Find where the given text appears and provide that cell's center as [x, y] coordinate. 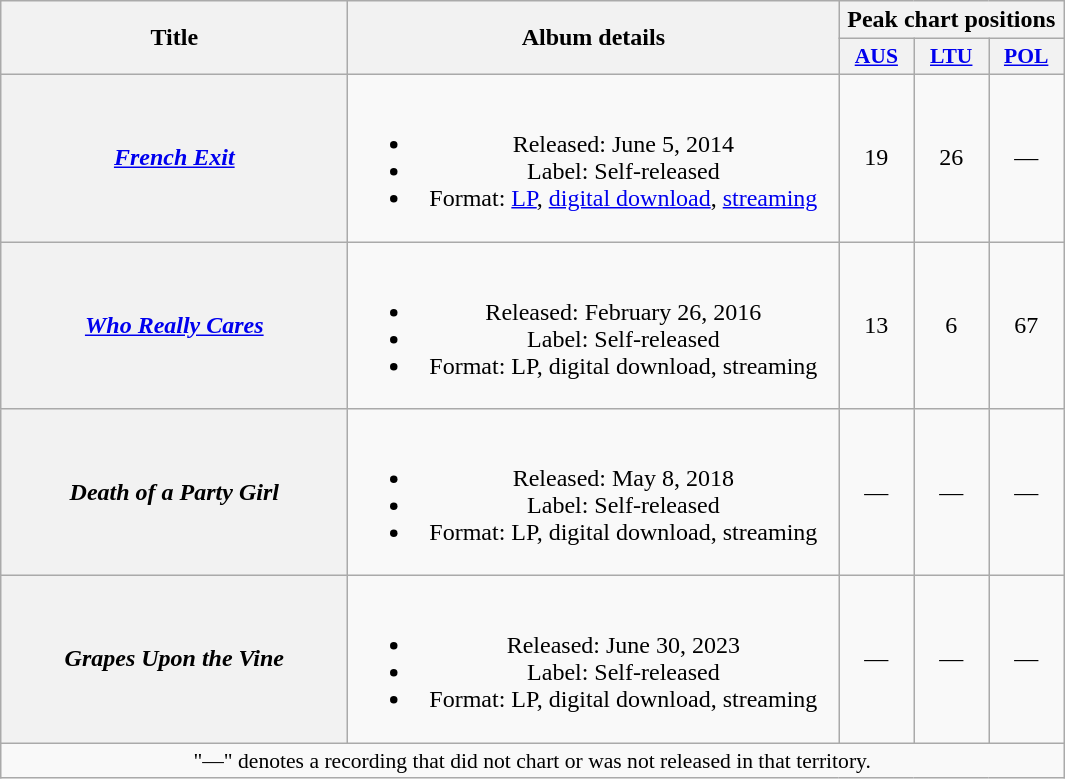
Released: May 8, 2018Label: Self-releasedFormat: LP, digital download, streaming [594, 492]
Released: February 26, 2016Label: Self-releasedFormat: LP, digital download, streaming [594, 326]
Grapes Upon the Vine [174, 660]
LTU [952, 57]
Title [174, 38]
"—" denotes a recording that did not chart or was not released in that territory. [532, 761]
Released: June 30, 2023Label: Self-releasedFormat: LP, digital download, streaming [594, 660]
AUS [876, 57]
19 [876, 158]
Death of a Party Girl [174, 492]
6 [952, 326]
POL [1026, 57]
Released: June 5, 2014Label: Self-releasedFormat: LP, digital download, streaming [594, 158]
Peak chart positions [952, 20]
26 [952, 158]
Who Really Cares [174, 326]
13 [876, 326]
French Exit [174, 158]
67 [1026, 326]
Album details [594, 38]
